Determine the [x, y] coordinate at the center of the cell enclosing the given text.  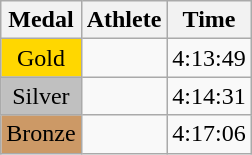
Silver [41, 96]
Bronze [41, 134]
Medal [41, 20]
Gold [41, 58]
4:17:06 [209, 134]
Time [209, 20]
Athlete [124, 20]
4:14:31 [209, 96]
4:13:49 [209, 58]
